Locate the cell with the specified text and output its (x, y) center coordinate. 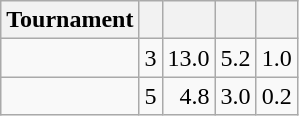
0.2 (276, 96)
13.0 (188, 58)
3 (150, 58)
3.0 (236, 96)
Tournament (70, 20)
5.2 (236, 58)
5 (150, 96)
1.0 (276, 58)
4.8 (188, 96)
